Provide the [X, Y] coordinate of the cell's center where the given text is located.  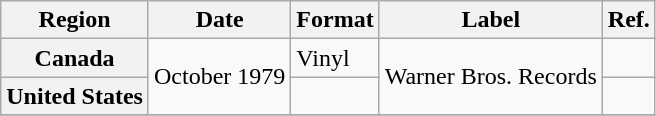
Region [75, 20]
Date [219, 20]
Canada [75, 58]
Format [335, 20]
October 1979 [219, 77]
Warner Bros. Records [490, 77]
Label [490, 20]
United States [75, 96]
Ref. [628, 20]
Vinyl [335, 58]
